Search for the cell housing the specified text and yield its (X, Y) center coordinate. 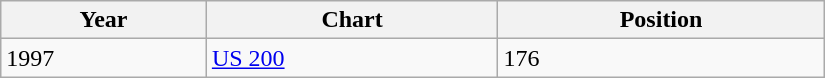
Year (104, 20)
Position (661, 20)
US 200 (352, 58)
Chart (352, 20)
176 (661, 58)
1997 (104, 58)
